Return the (X, Y) coordinate for the center point of the cell that contains the specified text.  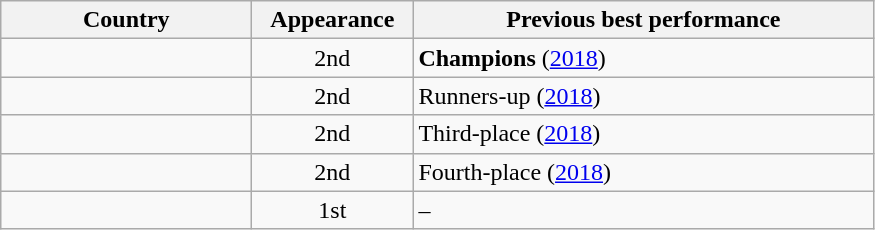
Fourth-place (2018) (644, 172)
– (644, 210)
Champions (2018) (644, 58)
1st (332, 210)
Previous best performance (644, 20)
Country (126, 20)
Runners-up (2018) (644, 96)
Third-place (2018) (644, 134)
Appearance (332, 20)
